Pinpoint the cell where the given text exists, returning its [X, Y] midpoint coordinate. 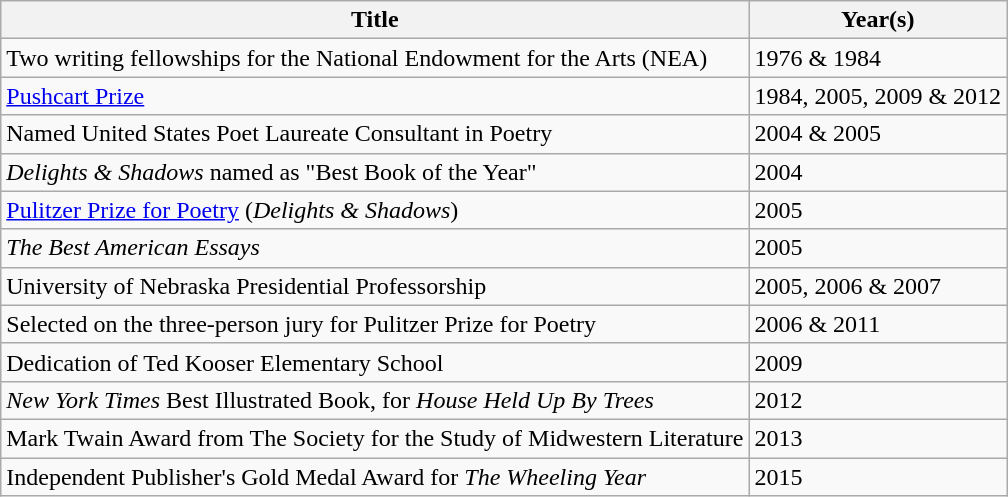
Title [375, 20]
Named United States Poet Laureate Consultant in Poetry [375, 134]
The Best American Essays [375, 248]
2009 [878, 362]
Independent Publisher's Gold Medal Award for The Wheeling Year [375, 477]
Year(s) [878, 20]
2015 [878, 477]
2005, 2006 & 2007 [878, 286]
Selected on the three-person jury for Pulitzer Prize for Poetry [375, 324]
New York Times Best Illustrated Book, for House Held Up By Trees [375, 400]
Two writing fellowships for the National Endowment for the Arts (NEA) [375, 58]
2012 [878, 400]
Dedication of Ted Kooser Elementary School [375, 362]
2013 [878, 438]
1976 & 1984 [878, 58]
2004 & 2005 [878, 134]
Delights & Shadows named as "Best Book of the Year" [375, 172]
1984, 2005, 2009 & 2012 [878, 96]
Pulitzer Prize for Poetry (Delights & Shadows) [375, 210]
2006 & 2011 [878, 324]
2004 [878, 172]
Pushcart Prize [375, 96]
Mark Twain Award from The Society for the Study of Midwestern Literature [375, 438]
University of Nebraska Presidential Professorship [375, 286]
